Determine the (X, Y) coordinate at the center of the cell enclosing the given text.  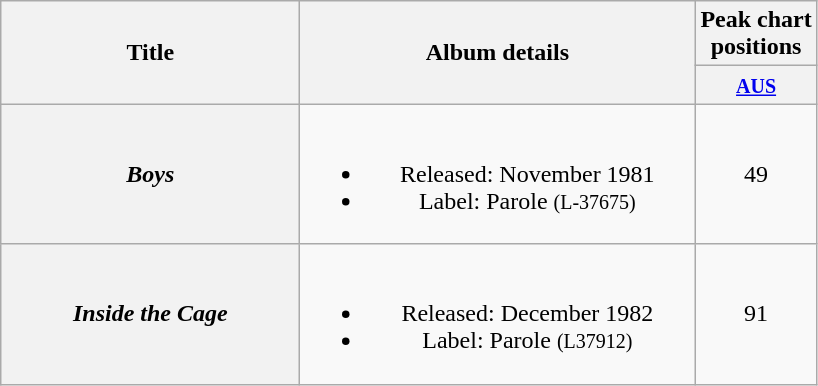
Inside the Cage (150, 314)
Album details (498, 52)
Released: November 1981Label: Parole (L-37675) (498, 174)
91 (756, 314)
Released: December 1982Label: Parole (L37912) (498, 314)
AUS (756, 85)
Peak chartpositions (756, 34)
Boys (150, 174)
49 (756, 174)
Title (150, 52)
